Return (x, y) of the center of cell containing provided text 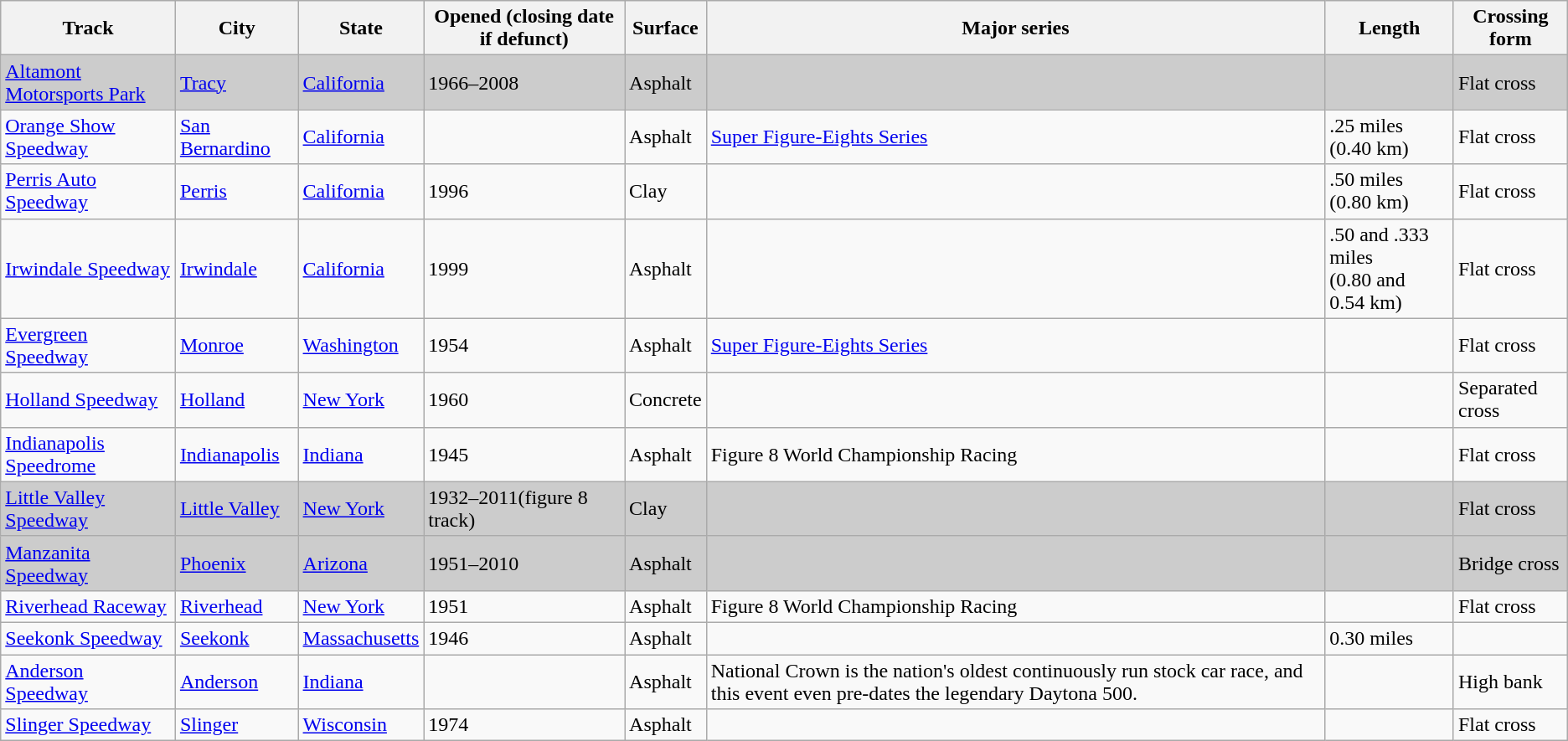
Slinger Speedway (89, 725)
High bank (1510, 682)
Altamont Motorsports Park (89, 82)
0.30 miles (1390, 638)
Track (89, 28)
Bridge cross (1510, 563)
Crossing form (1510, 28)
Concrete (666, 400)
Orange Show Speedway (89, 137)
Surface (666, 28)
State (361, 28)
.25 miles(0.40 km) (1390, 137)
Seekonk (236, 638)
1951–2010 (524, 563)
.50 and .333 miles(0.80 and 0.54 km) (1390, 268)
1932–2011(figure 8 track) (524, 509)
Arizona (361, 563)
Little Valley (236, 509)
Perris (236, 191)
Tracy (236, 82)
Little Valley Speedway (89, 509)
Irwindale Speedway (89, 268)
1996 (524, 191)
Indianapolis (236, 454)
Massachusetts (361, 638)
1960 (524, 400)
Holland Speedway (89, 400)
1999 (524, 268)
Separated cross (1510, 400)
1951 (524, 606)
Evergreen Speedway (89, 345)
Slinger (236, 725)
Irwindale (236, 268)
Anderson Speedway (89, 682)
Holland (236, 400)
1966–2008 (524, 82)
1946 (524, 638)
Anderson (236, 682)
Wisconsin (361, 725)
City (236, 28)
1945 (524, 454)
Riverhead (236, 606)
Seekonk Speedway (89, 638)
Manzanita Speedway (89, 563)
1954 (524, 345)
Perris Auto Speedway (89, 191)
1974 (524, 725)
Monroe (236, 345)
Opened (closing date if defunct) (524, 28)
Major series (1015, 28)
Phoenix (236, 563)
National Crown is the nation's oldest continuously run stock car race, and this event even pre-dates the legendary Daytona 500. (1015, 682)
.50 miles(0.80 km) (1390, 191)
Riverhead Raceway (89, 606)
Washington (361, 345)
San Bernardino (236, 137)
Indianapolis Speedrome (89, 454)
Length (1390, 28)
